For the text-containing cell, return its midpoint in (x, y) coordinate format. 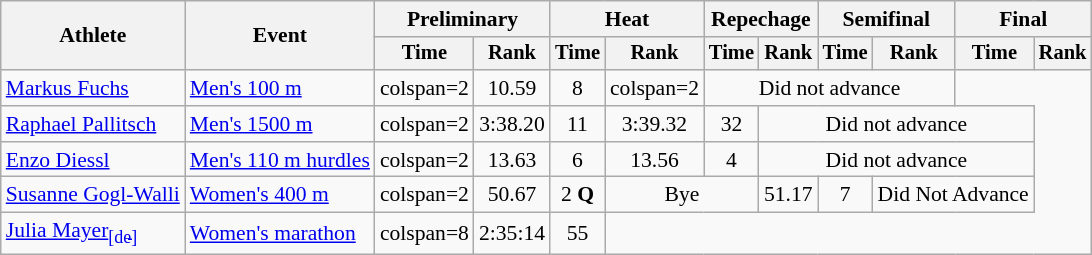
3:39.32 (654, 124)
55 (578, 234)
10.59 (512, 88)
Event (280, 36)
Bye (682, 195)
3:38.20 (512, 124)
Susanne Gogl-Walli (93, 195)
Men's 100 m (280, 88)
Enzo Diessl (93, 160)
Did Not Advance (954, 195)
13.63 (512, 160)
Markus Fuchs (93, 88)
Semifinal (886, 19)
4 (732, 160)
Julia Mayer[de] (93, 234)
Athlete (93, 36)
Final (1023, 19)
Men's 1500 m (280, 124)
7 (846, 195)
Women's 400 m (280, 195)
11 (578, 124)
colspan=8 (424, 234)
50.67 (512, 195)
51.17 (788, 195)
Heat (627, 19)
Preliminary (462, 19)
8 (578, 88)
2 Q (578, 195)
Raphael Pallitsch (93, 124)
13.56 (654, 160)
Men's 110 m hurdles (280, 160)
6 (578, 160)
Repechage (761, 19)
2:35:14 (512, 234)
32 (732, 124)
Women's marathon (280, 234)
